Return (x, y) of the center of cell containing provided text 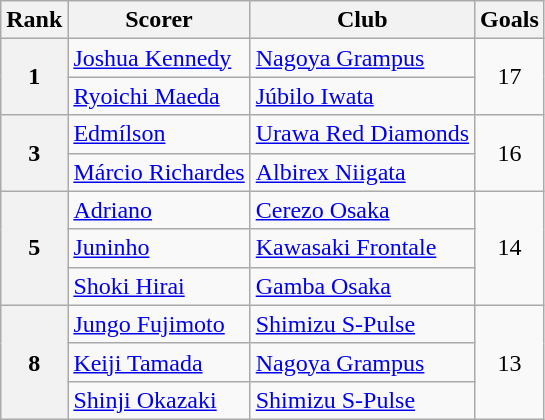
5 (34, 248)
14 (510, 248)
Urawa Red Diamonds (362, 134)
Albirex Niigata (362, 172)
Adriano (159, 210)
Edmílson (159, 134)
Scorer (159, 20)
3 (34, 153)
13 (510, 362)
Goals (510, 20)
Juninho (159, 248)
Shoki Hirai (159, 286)
Shinji Okazaki (159, 400)
Márcio Richardes (159, 172)
Rank (34, 20)
Keiji Tamada (159, 362)
Ryoichi Maeda (159, 96)
17 (510, 77)
8 (34, 362)
Gamba Osaka (362, 286)
Júbilo Iwata (362, 96)
Joshua Kennedy (159, 58)
Kawasaki Frontale (362, 248)
16 (510, 153)
Club (362, 20)
1 (34, 77)
Jungo Fujimoto (159, 324)
Cerezo Osaka (362, 210)
